For the text-containing cell, return its midpoint in [X, Y] coordinate format. 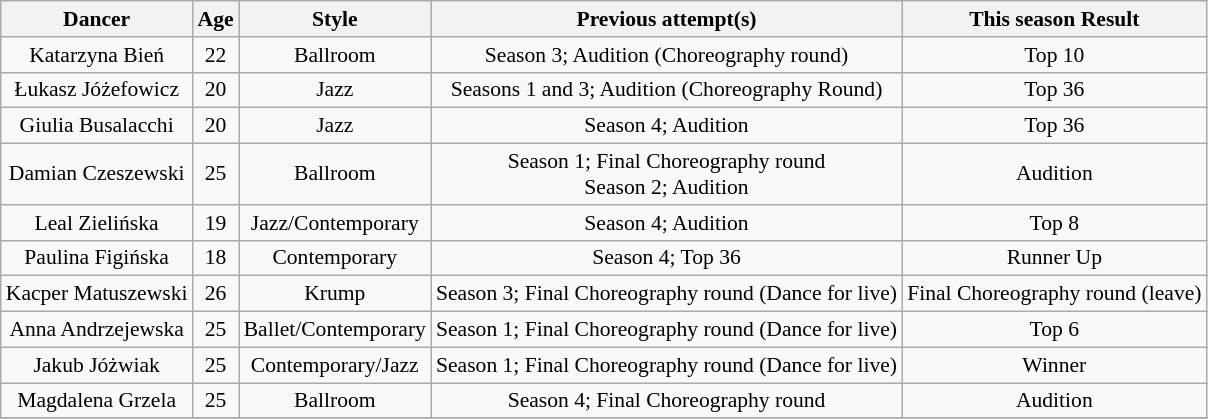
Season 3; Audition (Choreography round) [666, 55]
19 [215, 223]
Season 3; Final Choreography round (Dance for live) [666, 294]
26 [215, 294]
Top 8 [1054, 223]
Season 1; Final Choreography roundSeason 2; Audition [666, 174]
Previous attempt(s) [666, 19]
Seasons 1 and 3; Audition (Choreography Round) [666, 90]
Winner [1054, 365]
Top 10 [1054, 55]
Magdalena Grzela [97, 401]
This season Result [1054, 19]
Style [335, 19]
Giulia Busalacchi [97, 126]
Kacper Matuszewski [97, 294]
Dancer [97, 19]
Top 6 [1054, 330]
18 [215, 258]
Damian Czeszewski [97, 174]
Final Choreography round (leave) [1054, 294]
Contemporary [335, 258]
Łukasz Jóżefowicz [97, 90]
Jakub Jóżwiak [97, 365]
Leal Zielińska [97, 223]
Katarzyna Bień [97, 55]
Ballet/Contemporary [335, 330]
Paulina Figińska [97, 258]
Age [215, 19]
Anna Andrzejewska [97, 330]
Krump [335, 294]
Season 4; Top 36 [666, 258]
22 [215, 55]
Runner Up [1054, 258]
Jazz/Contemporary [335, 223]
Season 4; Final Choreography round [666, 401]
Contemporary/Jazz [335, 365]
